From the cell containing the given text, extract its center point as [x, y] coordinate. 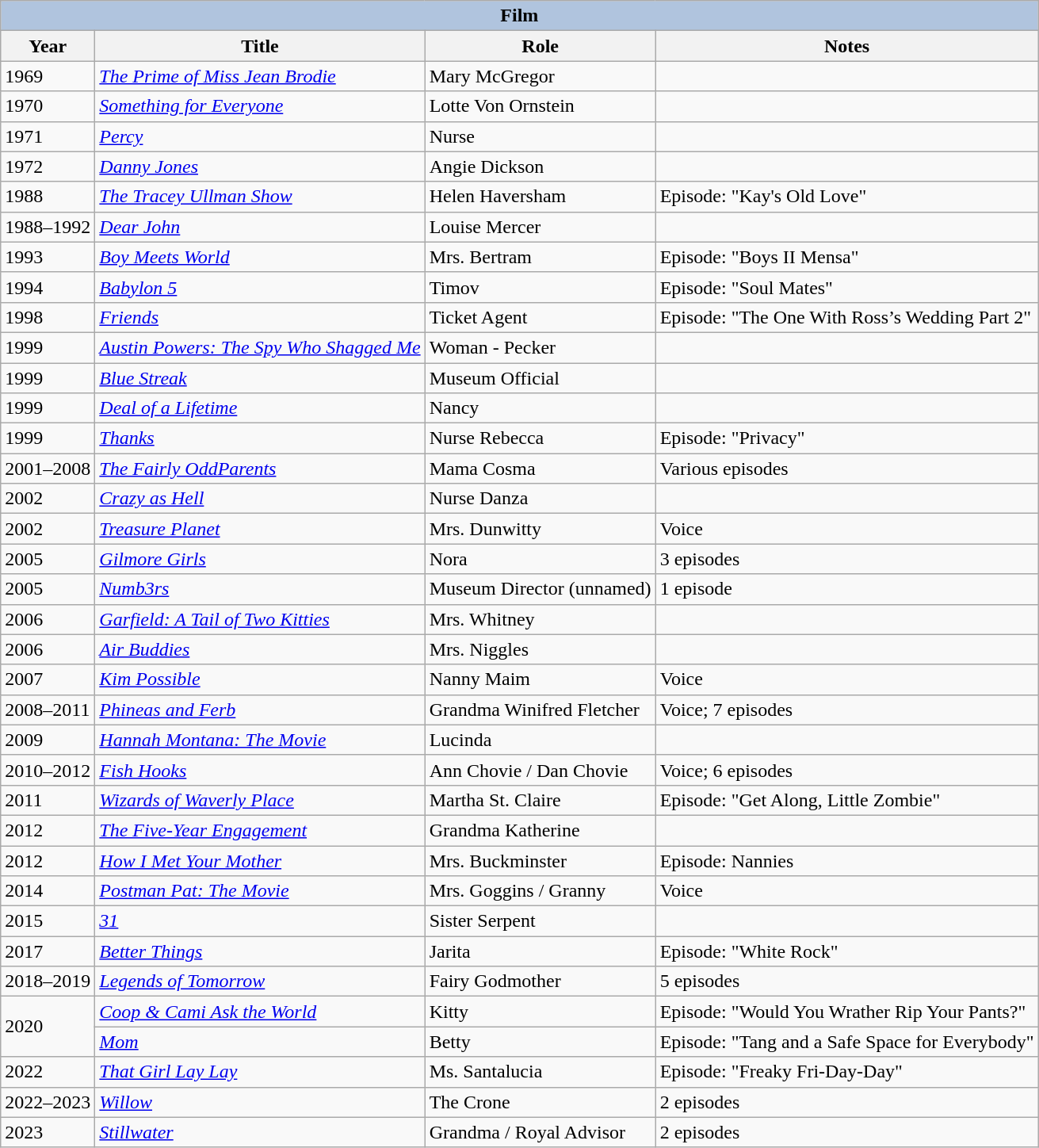
Wizards of Waverly Place [260, 800]
Something for Everyone [260, 106]
Crazy as Hell [260, 499]
Friends [260, 317]
Nancy [541, 408]
The Prime of Miss Jean Brodie [260, 76]
Fairy Godmother [541, 982]
Nurse Danza [541, 499]
Postman Pat: The Movie [260, 891]
Episode: "Boys II Mensa" [846, 257]
31 [260, 921]
Notes [846, 46]
Episode: "Tang and a Safe Space for Everybody" [846, 1042]
2017 [48, 951]
1998 [48, 317]
1993 [48, 257]
The Fairly OddParents [260, 469]
Percy [260, 136]
1969 [48, 76]
3 episodes [846, 559]
Various episodes [846, 469]
Stillwater [260, 1132]
Coop & Cami Ask the World [260, 1012]
Episode: "Privacy" [846, 438]
Treasure Planet [260, 529]
Timov [541, 287]
Betty [541, 1042]
Ann Chovie / Dan Chovie [541, 770]
Ms. Santalucia [541, 1072]
Angie Dickson [541, 166]
Boy Meets World [260, 257]
Mom [260, 1042]
1971 [48, 136]
Nurse Rebecca [541, 438]
Helen Haversham [541, 197]
2020 [48, 1027]
Numb3rs [260, 589]
Dear John [260, 227]
Deal of a Lifetime [260, 408]
Episode: "Soul Mates" [846, 287]
Fish Hooks [260, 770]
Willow [260, 1102]
Kitty [541, 1012]
Grandma Winifred Fletcher [541, 710]
Episode: "Get Along, Little Zombie" [846, 800]
Better Things [260, 951]
Nora [541, 559]
The Crone [541, 1102]
5 episodes [846, 982]
Role [541, 46]
Mama Cosma [541, 469]
Mrs. Dunwitty [541, 529]
Episode: "Would You Wrather Rip Your Pants?" [846, 1012]
Mary McGregor [541, 76]
1 episode [846, 589]
2014 [48, 891]
Garfield: A Tail of Two Kitties [260, 619]
The Five-Year Engagement [260, 830]
1972 [48, 166]
Episode: "Freaky Fri-Day-Day" [846, 1072]
2015 [48, 921]
Air Buddies [260, 649]
Martha St. Claire [541, 800]
2023 [48, 1132]
Voice; 7 episodes [846, 710]
Title [260, 46]
Episode: "White Rock" [846, 951]
Mrs. Goggins / Granny [541, 891]
2008–2011 [48, 710]
1970 [48, 106]
Sister Serpent [541, 921]
The Tracey Ullman Show [260, 197]
Nurse [541, 136]
Mrs. Buckminster [541, 860]
2007 [48, 679]
How I Met Your Mother [260, 860]
Ticket Agent [541, 317]
Austin Powers: The Spy Who Shagged Me [260, 347]
Museum Official [541, 378]
Woman - Pecker [541, 347]
1994 [48, 287]
2018–2019 [48, 982]
2022 [48, 1072]
Episode: "The One With Ross’s Wedding Part 2" [846, 317]
Mrs. Whitney [541, 619]
Voice; 6 episodes [846, 770]
That Girl Lay Lay [260, 1072]
Jarita [541, 951]
Lotte Von Ornstein [541, 106]
2011 [48, 800]
2009 [48, 740]
Episode: "Kay's Old Love" [846, 197]
2022–2023 [48, 1102]
Babylon 5 [260, 287]
Episode: Nannies [846, 860]
Lucinda [541, 740]
Kim Possible [260, 679]
Phineas and Ferb [260, 710]
Nanny Maim [541, 679]
Hannah Montana: The Movie [260, 740]
1988–1992 [48, 227]
2010–2012 [48, 770]
2001–2008 [48, 469]
Thanks [260, 438]
Year [48, 46]
Museum Director (unnamed) [541, 589]
Mrs. Niggles [541, 649]
Blue Streak [260, 378]
Gilmore Girls [260, 559]
Louise Mercer [541, 227]
1988 [48, 197]
Legends of Tomorrow [260, 982]
Film [520, 16]
Mrs. Bertram [541, 257]
Grandma Katherine [541, 830]
Grandma / Royal Advisor [541, 1132]
Danny Jones [260, 166]
